Extract the [X, Y] coordinate from the center of the cell holding the provided text.  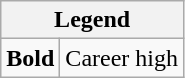
Bold [30, 58]
Legend [92, 20]
Career high [122, 58]
